Scan for the cell matching the given text and deliver its [x, y] coordinate at center. 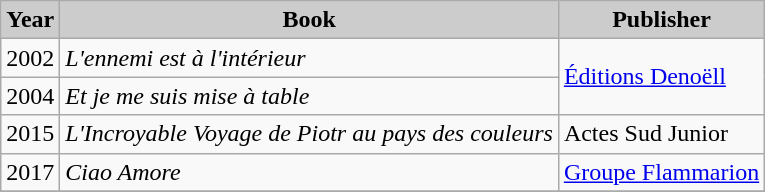
2017 [30, 172]
Ciao Amore [310, 172]
Publisher [661, 20]
L'Incroyable Voyage de Piotr au pays des couleurs [310, 134]
Year [30, 20]
2002 [30, 58]
2015 [30, 134]
2004 [30, 96]
Éditions Denoëll [661, 77]
Actes Sud Junior [661, 134]
Book [310, 20]
L'ennemi est à l'intérieur [310, 58]
Groupe Flammarion [661, 172]
Et je me suis mise à table [310, 96]
